Capture the cell that displays the provided text and extract its [X, Y] central coordinate. 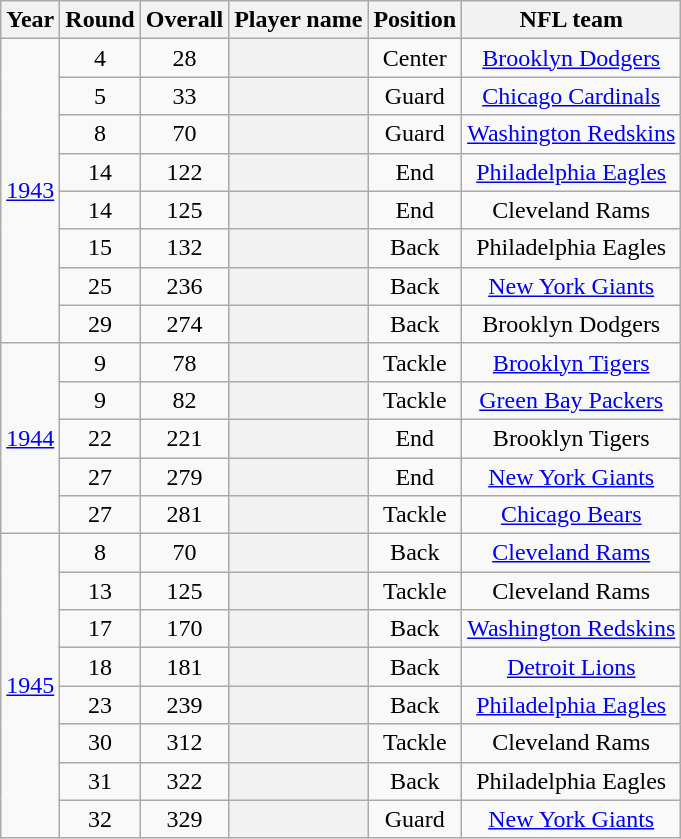
NFL team [572, 20]
28 [184, 58]
25 [100, 286]
82 [184, 400]
1944 [30, 438]
274 [184, 324]
5 [100, 96]
Chicago Cardinals [572, 96]
17 [100, 629]
33 [184, 96]
Year [30, 20]
312 [184, 743]
18 [100, 667]
122 [184, 172]
30 [100, 743]
322 [184, 781]
Detroit Lions [572, 667]
239 [184, 705]
15 [100, 248]
329 [184, 819]
23 [100, 705]
Center [415, 58]
181 [184, 667]
1945 [30, 686]
Position [415, 20]
Round [100, 20]
132 [184, 248]
Chicago Bears [572, 515]
Green Bay Packers [572, 400]
13 [100, 591]
236 [184, 286]
279 [184, 477]
22 [100, 438]
281 [184, 515]
78 [184, 362]
170 [184, 629]
1943 [30, 191]
221 [184, 438]
31 [100, 781]
Overall [184, 20]
4 [100, 58]
29 [100, 324]
Player name [298, 20]
32 [100, 819]
